Determine the (X, Y) coordinate at the center of the cell enclosing the given text.  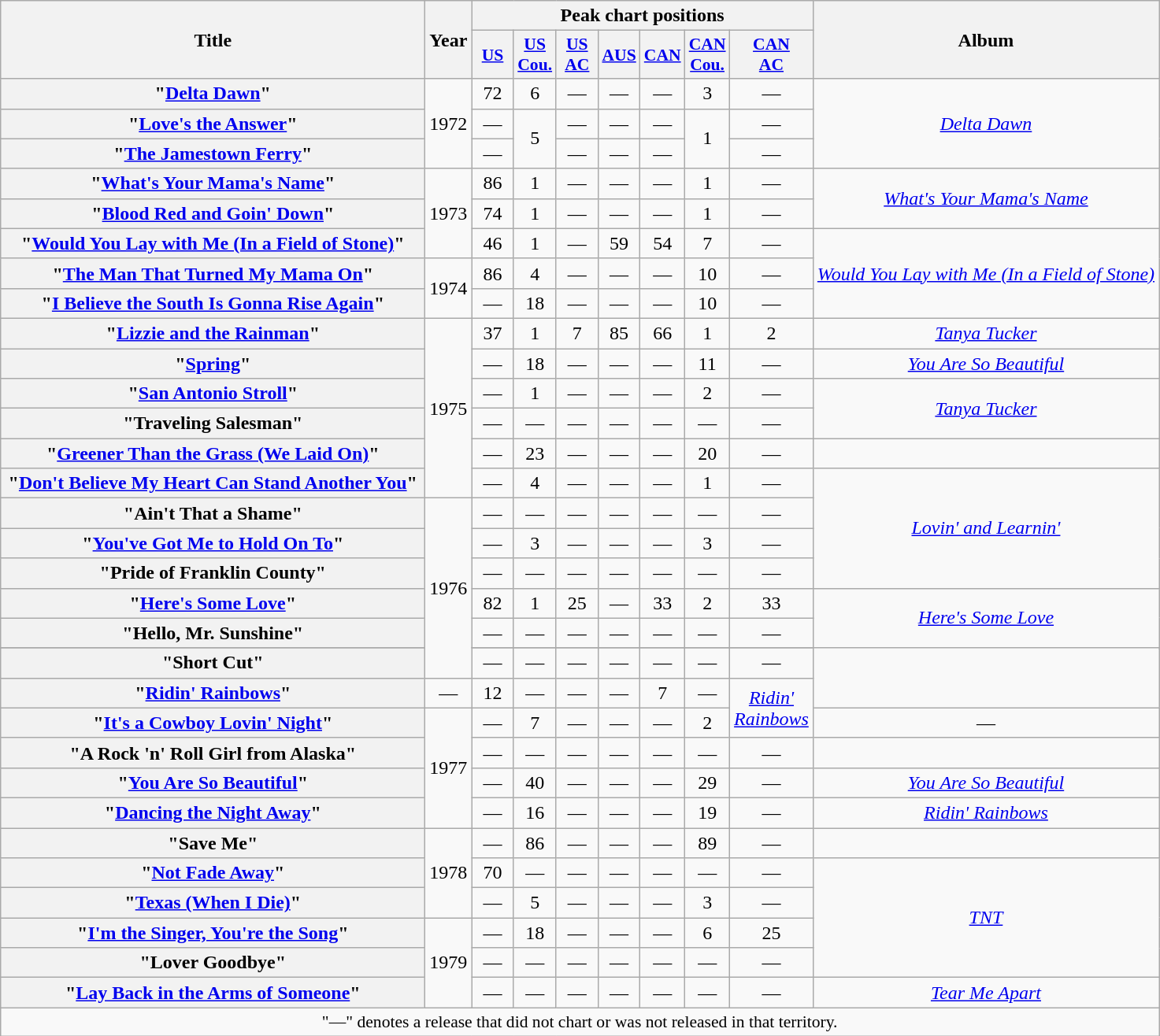
"Ridin' Rainbows" (213, 693)
19 (707, 812)
TNT (986, 918)
CANCou. (707, 55)
"Not Fade Away" (213, 873)
Would You Lay with Me (In a Field of Stone) (986, 273)
1975 (449, 408)
"Traveling Salesman" (213, 424)
1978 (449, 873)
"Lover Goodbye" (213, 963)
1974 (449, 288)
11 (707, 363)
40 (535, 783)
"A Rock 'n' Roll Girl from Alaska" (213, 753)
1972 (449, 124)
1979 (449, 963)
"Would You Lay with Me (In a Field of Stone)" (213, 243)
89 (707, 843)
37 (493, 333)
46 (493, 243)
23 (535, 453)
Tear Me Apart (986, 993)
Lovin' and Learnin' (986, 528)
"—" denotes a release that did not chart or was not released in that territory. (580, 1022)
Year (449, 39)
59 (619, 243)
1976 (449, 588)
29 (707, 783)
CAN (663, 55)
"Delta Dawn" (213, 94)
"Blood Red and Goin' Down" (213, 213)
"Texas (When I Die)" (213, 903)
What's Your Mama's Name (986, 198)
"Save Me" (213, 843)
"You've Got Me to Hold On To" (213, 543)
"I Believe the South Is Gonna Rise Again" (213, 303)
Peak chart positions (643, 16)
"The Jamestown Ferry" (213, 154)
"What's Your Mama's Name" (213, 183)
"Short Cut" (213, 663)
72 (493, 94)
16 (535, 812)
"Hello, Mr. Sunshine" (213, 633)
AUS (619, 55)
Title (213, 39)
Delta Dawn (986, 124)
1977 (449, 768)
"Ain't That a Shame" (213, 513)
"Lay Back in the Arms of Someone" (213, 993)
USCou. (535, 55)
20 (707, 453)
"Greener Than the Grass (We Laid On)" (213, 453)
"You Are So Beautiful" (213, 783)
70 (493, 873)
85 (619, 333)
"Lizzie and the Rainman" (213, 333)
CANAC (772, 55)
Here's Some Love (986, 618)
"Love's the Answer" (213, 124)
"It's a Cowboy Lovin' Night" (213, 723)
"Don't Believe My Heart Can Stand Another You" (213, 483)
54 (663, 243)
74 (493, 213)
USAC (576, 55)
Album (986, 39)
"Pride of Franklin County" (213, 573)
"Spring" (213, 363)
1973 (449, 213)
"Here's Some Love" (213, 603)
"San Antonio Stroll" (213, 394)
US (493, 55)
"I'm the Singer, You're the Song" (213, 933)
12 (493, 693)
82 (493, 603)
66 (663, 333)
"Dancing the Night Away" (213, 812)
"The Man That Turned My Mama On" (213, 273)
